Find where the given text appears and provide that cell's center as [X, Y] coordinate. 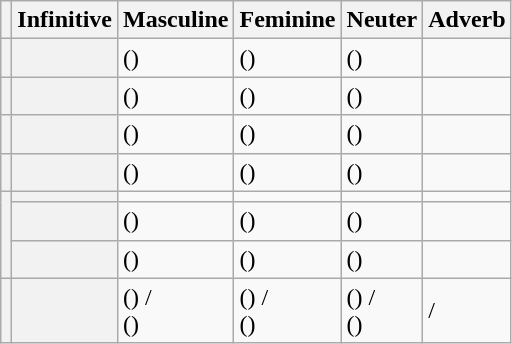
Feminine [288, 20]
/ [467, 310]
Neuter [382, 20]
Adverb [467, 20]
Masculine [176, 20]
Infinitive [65, 20]
